Extract the [x, y] coordinate from the center of the cell holding the provided text.  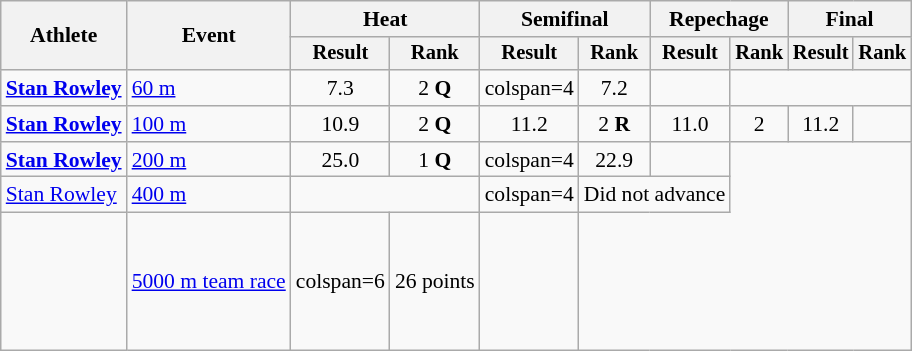
2 R [614, 124]
5000 m team race [209, 282]
Event [209, 36]
7.2 [614, 88]
11.0 [690, 124]
25.0 [340, 160]
100 m [209, 124]
colspan=6 [340, 282]
22.9 [614, 160]
200 m [209, 160]
Repechage [719, 19]
10.9 [340, 124]
7.3 [340, 88]
Did not advance [655, 195]
Final [850, 19]
26 points [435, 282]
60 m [209, 88]
Athlete [64, 36]
1 Q [435, 160]
400 m [209, 195]
2 [759, 124]
Heat [386, 19]
Semifinal [565, 19]
